Find where the given text appears and provide that cell's center as (x, y) coordinate. 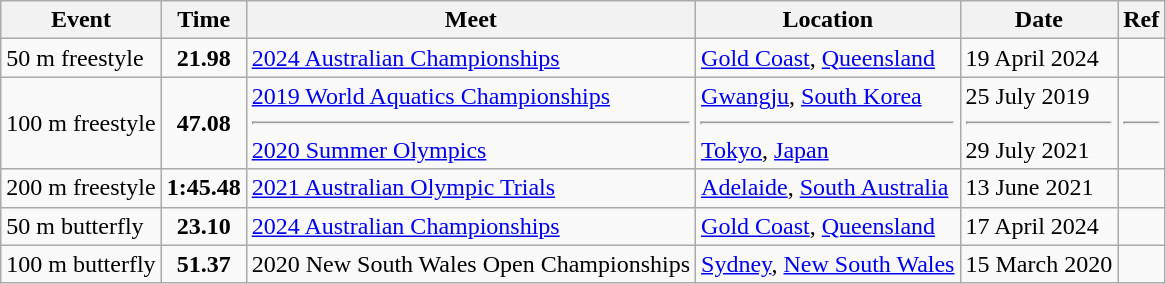
13 June 2021 (1039, 188)
19 April 2024 (1039, 58)
100 m freestyle (81, 123)
17 April 2024 (1039, 226)
23.10 (204, 226)
Event (81, 20)
15 March 2020 (1039, 264)
2021 Australian Olympic Trials (470, 188)
200 m freestyle (81, 188)
Adelaide, South Australia (828, 188)
50 m butterfly (81, 226)
Location (828, 20)
Gwangju, South Korea Tokyo, Japan (828, 123)
Sydney, New South Wales (828, 264)
2019 World Aquatics Championships 2020 Summer Olympics (470, 123)
47.08 (204, 123)
1:45.48 (204, 188)
Ref (1142, 20)
21.98 (204, 58)
Meet (470, 20)
Date (1039, 20)
25 July 2019 29 July 2021 (1039, 123)
2020 New South Wales Open Championships (470, 264)
51.37 (204, 264)
Time (204, 20)
50 m freestyle (81, 58)
100 m butterfly (81, 264)
